Output the (x, y) coordinate of the center of the cell containing the given text.  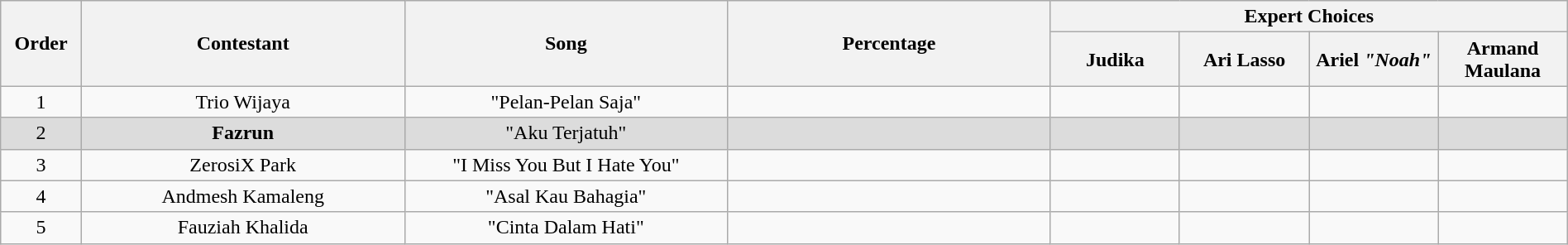
Armand Maulana (1503, 60)
4 (41, 196)
"Pelan-Pelan Saja" (566, 102)
Contestant (243, 43)
Fazrun (243, 133)
Order (41, 43)
Ariel "Noah" (1374, 60)
Judika (1115, 60)
Percentage (890, 43)
3 (41, 165)
Trio Wijaya (243, 102)
"Cinta Dalam Hati" (566, 228)
"Aku Terjatuh" (566, 133)
5 (41, 228)
"I Miss You But I Hate You" (566, 165)
Song (566, 43)
1 (41, 102)
ZerosiX Park (243, 165)
2 (41, 133)
Ari Lasso (1244, 60)
Fauziah Khalida (243, 228)
Expert Choices (1308, 17)
Andmesh Kamaleng (243, 196)
"Asal Kau Bahagia" (566, 196)
